Detect which cell encompasses the target text, then output its [X, Y] center coordinate. 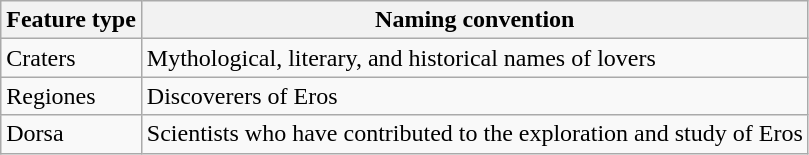
Regiones [72, 96]
Dorsa [72, 134]
Mythological, literary, and historical names of lovers [474, 58]
Discoverers of Eros [474, 96]
Scientists who have contributed to the exploration and study of Eros [474, 134]
Feature type [72, 20]
Craters [72, 58]
Naming convention [474, 20]
